Determine the [x, y] coordinate at the center of the cell enclosing the given text.  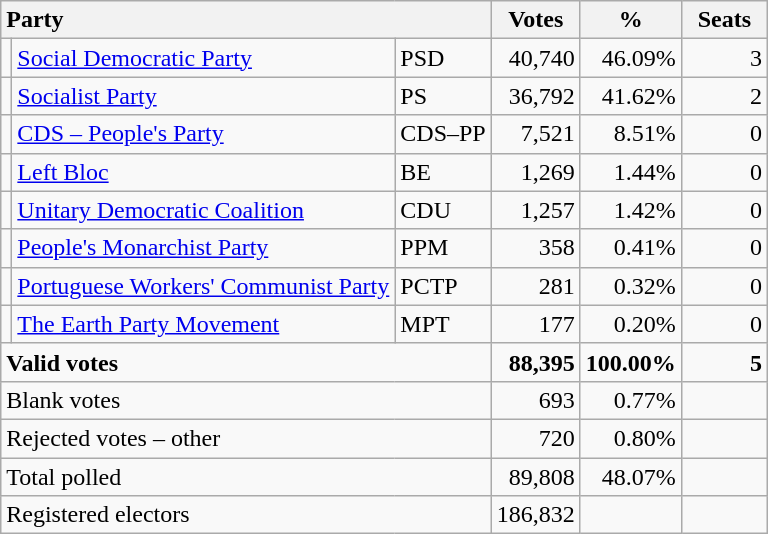
Rejected votes – other [246, 438]
People's Monarchist Party [204, 248]
CDS–PP [443, 134]
1.44% [630, 172]
1.42% [630, 210]
0.32% [630, 286]
Seats [724, 20]
The Earth Party Movement [204, 324]
Social Democratic Party [204, 58]
36,792 [536, 96]
41.62% [630, 96]
281 [536, 286]
0.20% [630, 324]
7,521 [536, 134]
Total polled [246, 477]
89,808 [536, 477]
8.51% [630, 134]
Socialist Party [204, 96]
358 [536, 248]
0.77% [630, 400]
2 [724, 96]
0.80% [630, 438]
1,269 [536, 172]
PS [443, 96]
88,395 [536, 362]
PSD [443, 58]
48.07% [630, 477]
PCTP [443, 286]
Votes [536, 20]
Portuguese Workers' Communist Party [204, 286]
Valid votes [246, 362]
CDU [443, 210]
BE [443, 172]
46.09% [630, 58]
CDS – People's Party [204, 134]
720 [536, 438]
MPT [443, 324]
Registered electors [246, 515]
40,740 [536, 58]
1,257 [536, 210]
Blank votes [246, 400]
Unitary Democratic Coalition [204, 210]
100.00% [630, 362]
PPM [443, 248]
186,832 [536, 515]
0.41% [630, 248]
% [630, 20]
Left Bloc [204, 172]
5 [724, 362]
177 [536, 324]
Party [246, 20]
3 [724, 58]
693 [536, 400]
